Detect which cell encompasses the target text, then output its [X, Y] center coordinate. 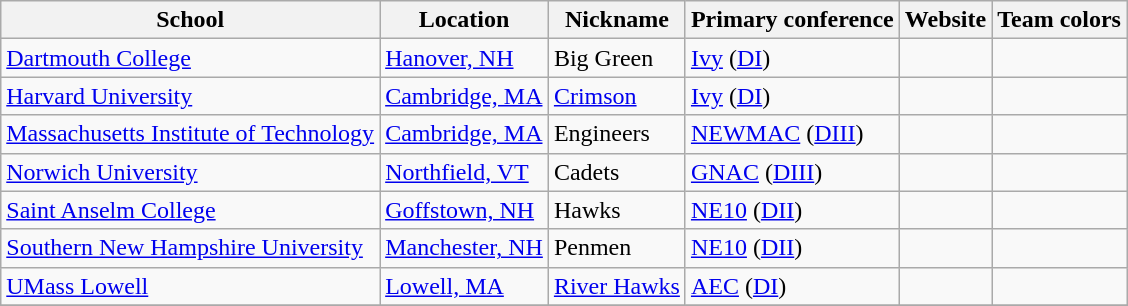
Goffstown, NH [464, 210]
Team colors [1060, 20]
School [190, 20]
Manchester, NH [464, 248]
Hanover, NH [464, 58]
Northfield, VT [464, 172]
Big Green [616, 58]
Cadets [616, 172]
AEC (DI) [792, 286]
Website [945, 20]
Engineers [616, 134]
Location [464, 20]
Crimson [616, 96]
River Hawks [616, 286]
Penmen [616, 248]
Primary conference [792, 20]
NEWMAC (DIII) [792, 134]
Dartmouth College [190, 58]
Hawks [616, 210]
GNAC (DIII) [792, 172]
Saint Anselm College [190, 210]
Lowell, MA [464, 286]
Massachusetts Institute of Technology [190, 134]
Norwich University [190, 172]
Southern New Hampshire University [190, 248]
UMass Lowell [190, 286]
Harvard University [190, 96]
Nickname [616, 20]
